Return the [x, y] coordinate for the center point of the cell that contains the specified text.  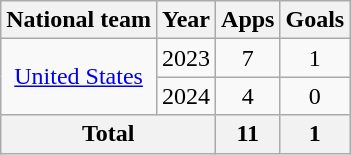
Year [186, 20]
Goals [315, 20]
4 [248, 96]
7 [248, 58]
2023 [186, 58]
11 [248, 134]
United States [79, 77]
2024 [186, 96]
Total [108, 134]
0 [315, 96]
Apps [248, 20]
National team [79, 20]
